Detect which cell encompasses the target text, then output its [X, Y] center coordinate. 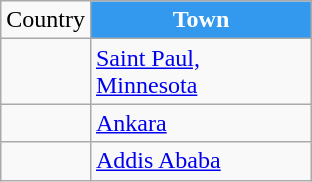
Saint Paul, Minnesota [200, 72]
Town [200, 20]
Addis Ababa [200, 161]
Country [46, 20]
Ankara [200, 123]
